For the text-containing cell, return its midpoint in [X, Y] coordinate format. 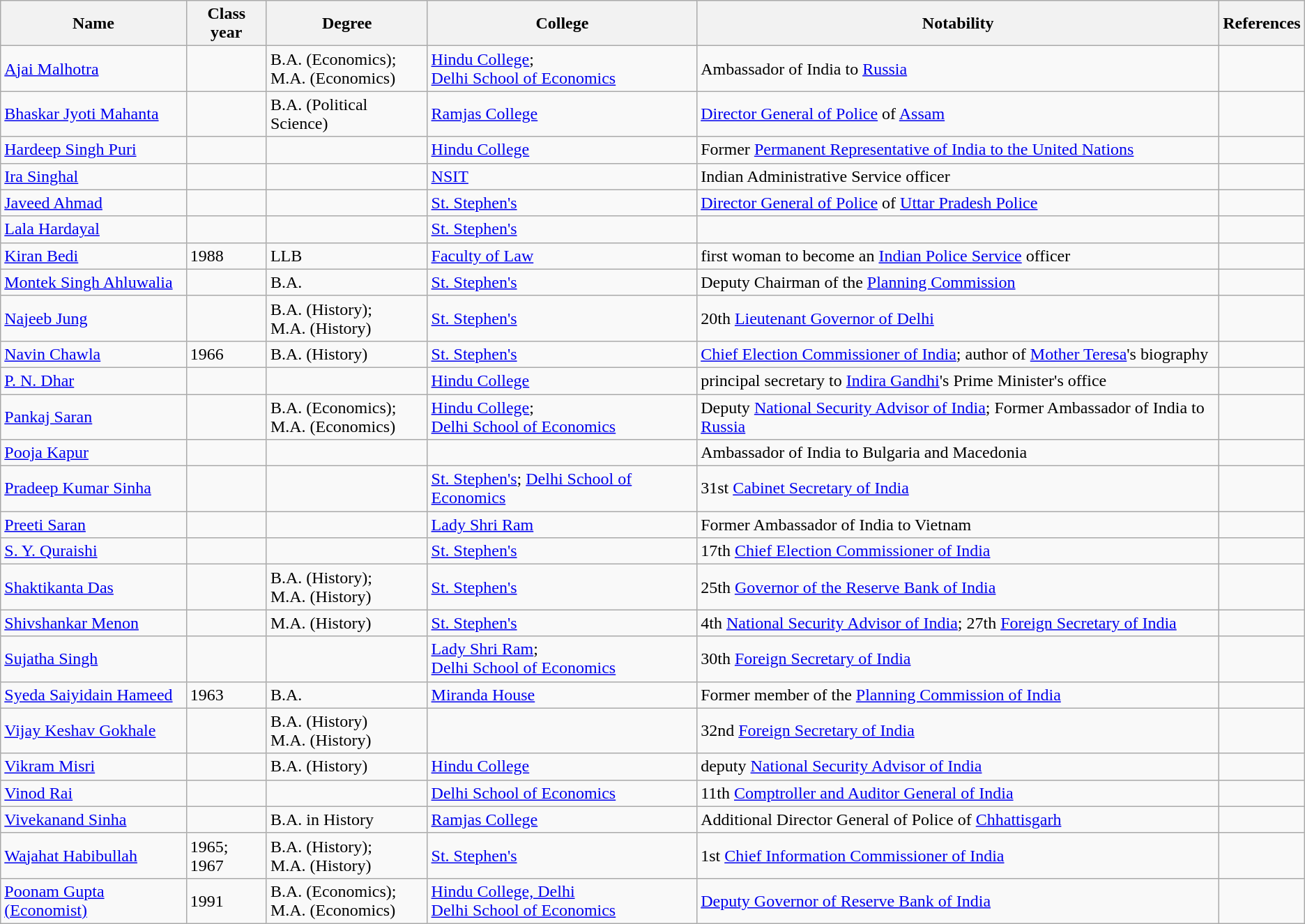
Vinod Rai [93, 793]
Pooja Kapur [93, 453]
NSIT [562, 176]
Montek Singh Ahluwalia [93, 282]
St. Stephen's; Delhi School of Economics [562, 489]
1991 [226, 900]
Bhaskar Jyoti Mahanta [93, 114]
1966 [226, 354]
Deputy Governor of Reserve Bank of India [958, 900]
Degree [347, 24]
Shivshankar Menon [93, 623]
Javeed Ahmad [93, 203]
Poonam Gupta (Economist) [93, 900]
31st Cabinet Secretary of India [958, 489]
Preeti Saran [93, 525]
Pradeep Kumar Sinha [93, 489]
32nd Foreign Secretary of India [958, 730]
Delhi School of Economics [562, 793]
30th Foreign Secretary of India [958, 659]
Najeeb Jung [93, 318]
1965; 1967 [226, 856]
Wajahat Habibullah [93, 856]
Former Ambassador of India to Vietnam [958, 525]
Kiran Bedi [93, 256]
Additional Director General of Police of Chhattisgarh [958, 819]
Navin Chawla [93, 354]
deputy National Security Advisor of India [958, 767]
References [1262, 24]
first woman to become an Indian Police Service officer [958, 256]
4th National Security Advisor of India; 27th Foreign Secretary of India [958, 623]
1963 [226, 695]
LLB [347, 256]
Ambassador of India to Russia [958, 68]
Director General of Police of Uttar Pradesh Police [958, 203]
Vijay Keshav Gokhale [93, 730]
M.A. (History) [347, 623]
Lady Shri Ram [562, 525]
B.A. in History [347, 819]
Vikram Misri [93, 767]
25th Governor of the Reserve Bank of India [958, 587]
P. N. Dhar [93, 380]
Vivekanand Sinha [93, 819]
B.A. (History)M.A. (History) [347, 730]
Lady Shri Ram;Delhi School of Economics [562, 659]
B.A. (Political Science) [347, 114]
S. Y. Quraishi [93, 551]
Ira Singhal [93, 176]
1988 [226, 256]
Name [93, 24]
principal secretary to Indira Gandhi's Prime Minister's office [958, 380]
Indian Administrative Service officer [958, 176]
20th Lieutenant Governor of Delhi [958, 318]
Notability [958, 24]
Hardeep Singh Puri [93, 150]
College [562, 24]
Lala Hardayal [93, 229]
Classyear [226, 24]
Director General of Police of Assam [958, 114]
Pankaj Saran [93, 417]
1st Chief Information Commissioner of India [958, 856]
Chief Election Commissioner of India; author of Mother Teresa's biography [958, 354]
Deputy Chairman of the Planning Commission [958, 282]
Former member of the Planning Commission of India [958, 695]
Shaktikanta Das [93, 587]
Miranda House [562, 695]
11th Comptroller and Auditor General of India [958, 793]
Deputy National Security Advisor of India; Former Ambassador of India to Russia [958, 417]
Ajai Malhotra [93, 68]
Ambassador of India to Bulgaria and Macedonia [958, 453]
Faculty of Law [562, 256]
Sujatha Singh [93, 659]
Hindu College, DelhiDelhi School of Economics [562, 900]
17th Chief Election Commissioner of India [958, 551]
Syeda Saiyidain Hameed [93, 695]
Former Permanent Representative of India to the United Nations [958, 150]
